Pinpoint the cell where the given text exists, returning its (x, y) midpoint coordinate. 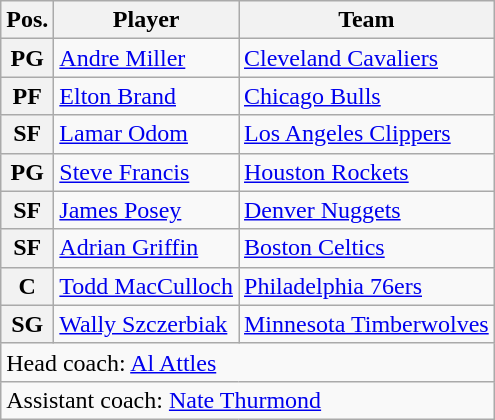
PF (28, 96)
SG (28, 324)
Team (366, 20)
Philadelphia 76ers (366, 286)
Andre Miller (146, 58)
Boston Celtics (366, 248)
Head coach: Al Attles (248, 362)
Elton Brand (146, 96)
Houston Rockets (366, 172)
Adrian Griffin (146, 248)
Assistant coach: Nate Thurmond (248, 400)
Todd MacCulloch (146, 286)
Player (146, 20)
Lamar Odom (146, 134)
Denver Nuggets (366, 210)
Wally Szczerbiak (146, 324)
Cleveland Cavaliers (366, 58)
Minnesota Timberwolves (366, 324)
C (28, 286)
James Posey (146, 210)
Steve Francis (146, 172)
Los Angeles Clippers (366, 134)
Chicago Bulls (366, 96)
Pos. (28, 20)
